Output the (X, Y) coordinate of the center of the cell containing the given text.  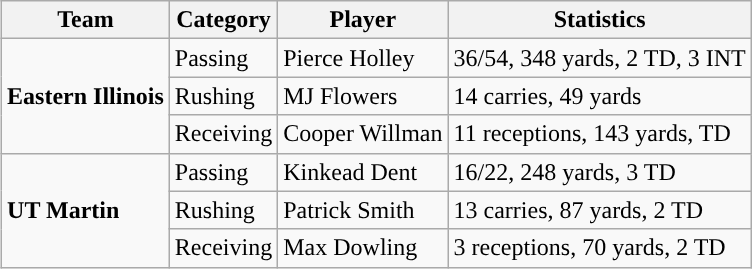
Statistics (600, 20)
16/22, 248 yards, 3 TD (600, 172)
11 receptions, 143 yards, TD (600, 134)
Pierce Holley (363, 58)
Team (86, 20)
3 receptions, 70 yards, 2 TD (600, 248)
13 carries, 87 yards, 2 TD (600, 210)
UT Martin (86, 210)
14 carries, 49 yards (600, 96)
Max Dowling (363, 248)
36/54, 348 yards, 2 TD, 3 INT (600, 58)
MJ Flowers (363, 96)
Player (363, 20)
Cooper Willman (363, 134)
Patrick Smith (363, 210)
Category (223, 20)
Kinkead Dent (363, 172)
Eastern Illinois (86, 96)
